Return [x, y] of the center of cell containing provided text 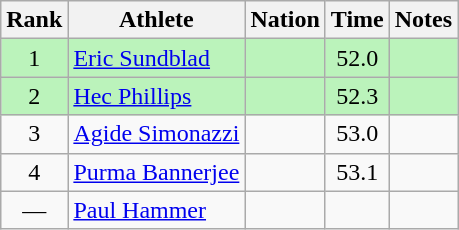
Rank [34, 20]
53.0 [357, 134]
53.1 [357, 172]
2 [34, 96]
Athlete [156, 20]
52.0 [357, 58]
— [34, 210]
52.3 [357, 96]
Time [357, 20]
Nation [285, 20]
Eric Sundblad [156, 58]
4 [34, 172]
Notes [423, 20]
3 [34, 134]
Hec Phillips [156, 96]
Purma Bannerjee [156, 172]
Agide Simonazzi [156, 134]
Paul Hammer [156, 210]
1 [34, 58]
